Extract the [x, y] coordinate from the center of the cell holding the provided text.  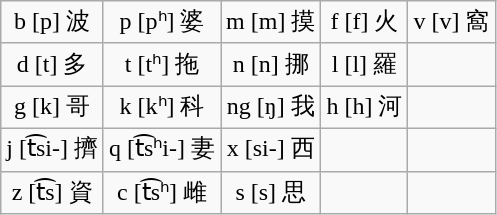
l [l] 羅 [364, 64]
z [t͡s] 資 [52, 192]
c [t͡sʰ] 雌 [162, 192]
q [t͡sʰi-] 妻 [162, 150]
t [tʰ] 拖 [162, 64]
k [kʰ] 科 [162, 108]
v [v] 窩 [452, 22]
p [pʰ] 婆 [162, 22]
x [si-] 西 [271, 150]
f [f] 火 [364, 22]
j [t͡si-] 擠 [52, 150]
s [s] 思 [271, 192]
n [n] 挪 [271, 64]
g [k] 哥 [52, 108]
d [t] 多 [52, 64]
h [h] 河 [364, 108]
m [m] 摸 [271, 22]
ng [ŋ] 我 [271, 108]
b [p] 波 [52, 22]
